Pinpoint the cell where the given text exists, returning its (X, Y) midpoint coordinate. 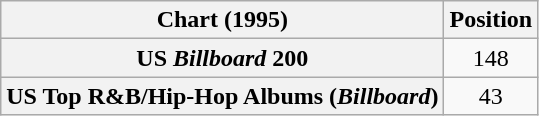
US Top R&B/Hip-Hop Albums (Billboard) (222, 96)
Position (491, 20)
Chart (1995) (222, 20)
43 (491, 96)
148 (491, 58)
US Billboard 200 (222, 58)
